Return the [X, Y] coordinate for the center point of the cell that contains the specified text.  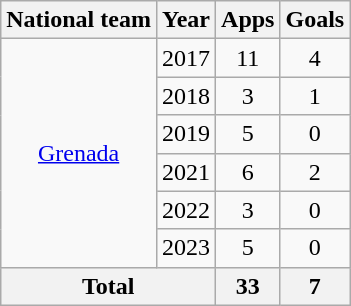
Apps [248, 20]
Total [108, 286]
2021 [186, 172]
Grenada [79, 153]
7 [315, 286]
33 [248, 286]
2017 [186, 58]
2018 [186, 96]
11 [248, 58]
Year [186, 20]
2019 [186, 134]
Goals [315, 20]
National team [79, 20]
4 [315, 58]
2 [315, 172]
1 [315, 96]
2022 [186, 210]
2023 [186, 248]
6 [248, 172]
